Extract the (X, Y) coordinate from the center of the cell holding the provided text.  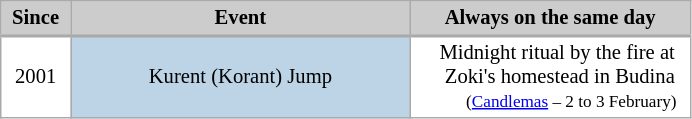
Event (240, 17)
Kurent (Korant) Jump (240, 76)
Midnight ritual by the fire at Zoki's homestead in Budina (Candlemas – 2 to 3 February) (550, 76)
Since (36, 17)
2001 (36, 76)
Always on the same day (550, 17)
